Extract the [x, y] coordinate from the center of the cell holding the provided text.  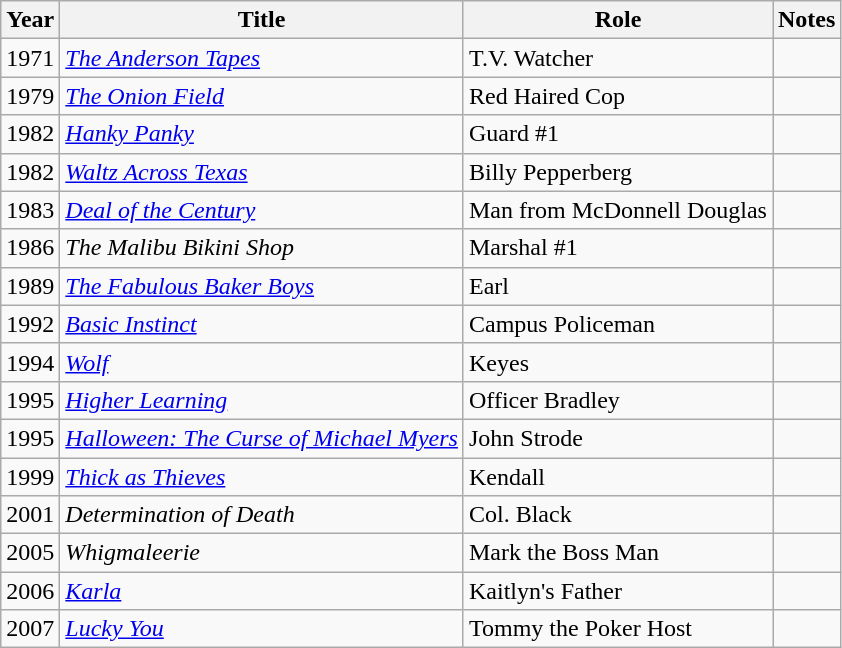
Marshal #1 [618, 248]
The Anderson Tapes [262, 58]
Man from McDonnell Douglas [618, 210]
John Strode [618, 438]
Guard #1 [618, 134]
1986 [30, 248]
Kaitlyn's Father [618, 591]
1994 [30, 362]
Whigmaleerie [262, 553]
Red Haired Cop [618, 96]
Lucky You [262, 629]
Year [30, 20]
The Onion Field [262, 96]
Role [618, 20]
Billy Pepperberg [618, 172]
Earl [618, 286]
Deal of the Century [262, 210]
1971 [30, 58]
The Malibu Bikini Shop [262, 248]
Basic Instinct [262, 324]
Kendall [618, 477]
Determination of Death [262, 515]
Tommy the Poker Host [618, 629]
1983 [30, 210]
1999 [30, 477]
Thick as Thieves [262, 477]
Campus Policeman [618, 324]
Notes [806, 20]
Halloween: The Curse of Michael Myers [262, 438]
Waltz Across Texas [262, 172]
The Fabulous Baker Boys [262, 286]
1992 [30, 324]
Keyes [618, 362]
Title [262, 20]
2005 [30, 553]
1989 [30, 286]
Karla [262, 591]
2001 [30, 515]
2006 [30, 591]
Wolf [262, 362]
Higher Learning [262, 400]
1979 [30, 96]
T.V. Watcher [618, 58]
Officer Bradley [618, 400]
Col. Black [618, 515]
2007 [30, 629]
Mark the Boss Man [618, 553]
Hanky Panky [262, 134]
